Search for the cell housing the specified text and yield its [X, Y] center coordinate. 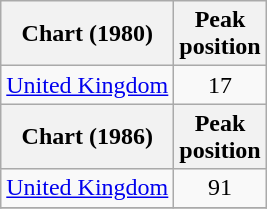
Chart (1980) [88, 34]
17 [220, 85]
Chart (1986) [88, 136]
91 [220, 188]
